Detect which cell encompasses the target text, then output its [x, y] center coordinate. 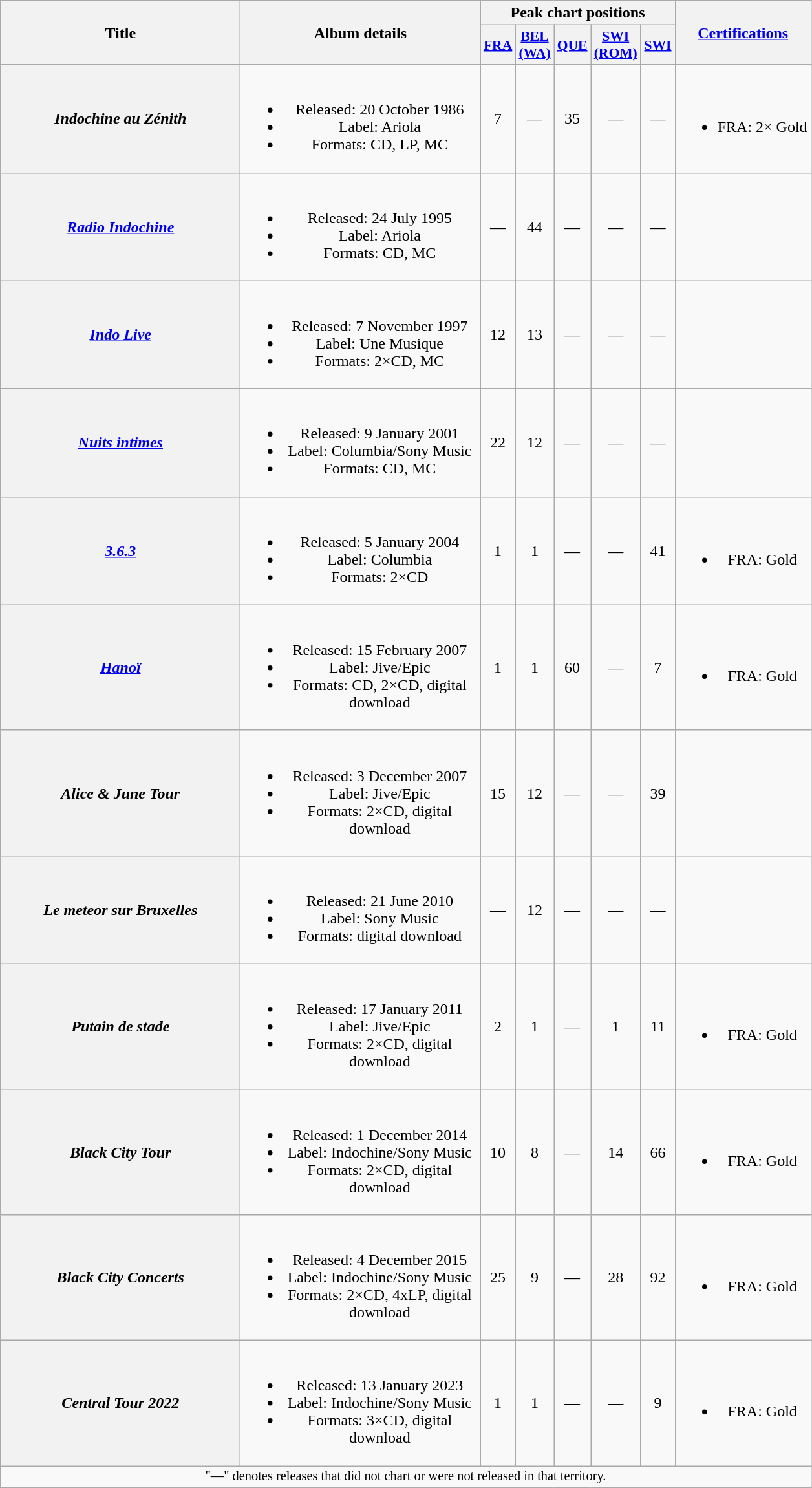
8 [534, 1152]
BEL (WA) [534, 45]
Released: 4 December 2015Label: Indochine/Sony MusicFormats: 2×CD, 4xLP, digital download [361, 1278]
Released: 7 November 1997Label: Une MusiqueFormats: 2×CD, MC [361, 335]
Black City Concerts [120, 1278]
11 [658, 1026]
28 [615, 1278]
Released: 17 January 2011Label: Jive/EpicFormats: 2×CD, digital download [361, 1026]
Le meteor sur Bruxelles [120, 909]
FRA [498, 45]
10 [498, 1152]
Hanoï [120, 667]
15 [498, 793]
Released: 5 January 2004Label: ColumbiaFormats: 2×CD [361, 551]
35 [573, 119]
FRA: 2× Gold [743, 119]
25 [498, 1278]
Black City Tour [120, 1152]
SWI(ROM) [615, 45]
60 [573, 667]
Peak chart positions [578, 13]
Released: 20 October 1986Label: AriolaFormats: CD, LP, MC [361, 119]
66 [658, 1152]
Nuits intimes [120, 442]
Released: 9 January 2001Label: Columbia/Sony MusicFormats: CD, MC [361, 442]
Released: 24 July 1995Label: AriolaFormats: CD, MC [361, 226]
14 [615, 1152]
Putain de stade [120, 1026]
Alice & June Tour [120, 793]
"—" denotes releases that did not chart or were not released in that territory. [406, 1477]
Certifications [743, 32]
Released: 15 February 2007Label: Jive/EpicFormats: CD, 2×CD, digital download [361, 667]
Radio Indochine [120, 226]
44 [534, 226]
3.6.3 [120, 551]
Indo Live [120, 335]
13 [534, 335]
Album details [361, 32]
QUE [573, 45]
Central Tour 2022 [120, 1403]
2 [498, 1026]
41 [658, 551]
92 [658, 1278]
Indochine au Zénith [120, 119]
Released: 21 June 2010Label: Sony MusicFormats: digital download [361, 909]
SWI [658, 45]
Released: 13 January 2023Label: Indochine/Sony MusicFormats: 3×CD, digital download [361, 1403]
Released: 1 December 2014Label: Indochine/Sony MusicFormats: 2×CD, digital download [361, 1152]
Title [120, 32]
39 [658, 793]
Released: 3 December 2007Label: Jive/EpicFormats: 2×CD, digital download [361, 793]
22 [498, 442]
